Extract the (x, y) coordinate from the center of the cell holding the provided text.  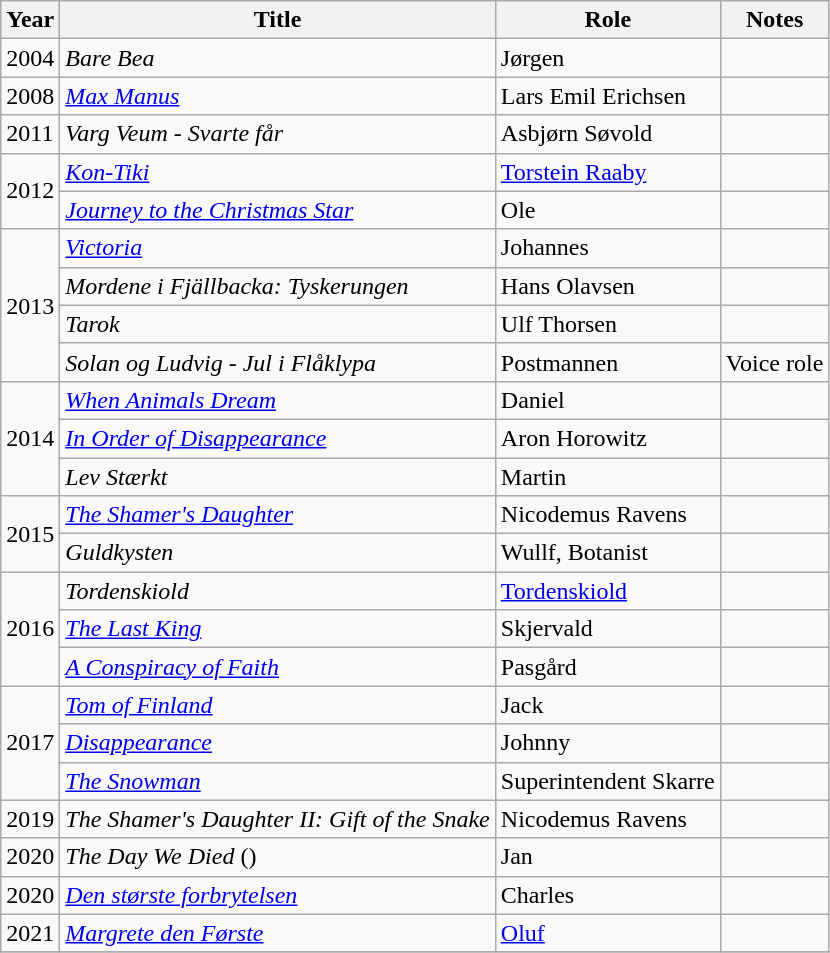
2016 (30, 629)
Victoria (278, 248)
Tom of Finland (278, 705)
Superintendent Skarre (608, 781)
Notes (774, 20)
In Order of Disappearance (278, 438)
The Shamer's Daughter II: Gift of the Snake (278, 819)
Jørgen (608, 58)
2013 (30, 305)
Voice role (774, 362)
Martin (608, 477)
2012 (30, 191)
A Conspiracy of Faith (278, 667)
Title (278, 20)
Year (30, 20)
Johannes (608, 248)
When Animals Dream (278, 400)
Oluf (608, 933)
Tarok (278, 324)
Ulf Thorsen (608, 324)
Max Manus (278, 96)
Margrete den Første (278, 933)
The Shamer's Daughter (278, 515)
Bare Bea (278, 58)
Den største forbrytelsen (278, 895)
Mordene i Fjällbacka: Tyskerungen (278, 286)
Charles (608, 895)
Hans Olavsen (608, 286)
2019 (30, 819)
Skjervald (608, 629)
Pasgård (608, 667)
2004 (30, 58)
Lev Stærkt (278, 477)
Solan og Ludvig - Jul i Flåklypa (278, 362)
2014 (30, 438)
Jan (608, 857)
2017 (30, 743)
The Day We Died () (278, 857)
Ole (608, 210)
Postmannen (608, 362)
Varg Veum - Svarte får (278, 134)
Wullf, Botanist (608, 553)
Disappearance (278, 743)
Journey to the Christmas Star (278, 210)
Lars Emil Erichsen (608, 96)
Asbjørn Søvold (608, 134)
Guldkysten (278, 553)
2015 (30, 534)
Kon-Tiki (278, 172)
The Snowman (278, 781)
Daniel (608, 400)
2021 (30, 933)
Role (608, 20)
The Last King (278, 629)
2011 (30, 134)
Torstein Raaby (608, 172)
2008 (30, 96)
Johnny (608, 743)
Jack (608, 705)
Aron Horowitz (608, 438)
